Scan for the cell matching the given text and deliver its (X, Y) coordinate at center. 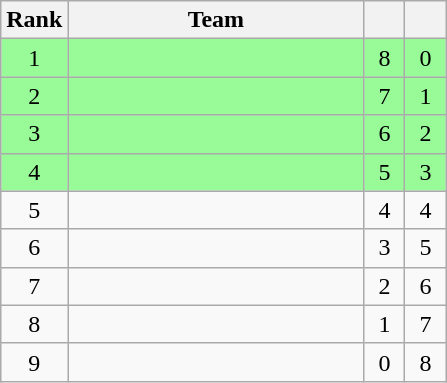
Team (216, 20)
Rank (34, 20)
9 (34, 362)
